Extract the [X, Y] coordinate from the center of the cell holding the provided text.  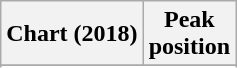
Peakposition [189, 34]
Chart (2018) [72, 34]
